Locate the cell with the specified text and output its (X, Y) center coordinate. 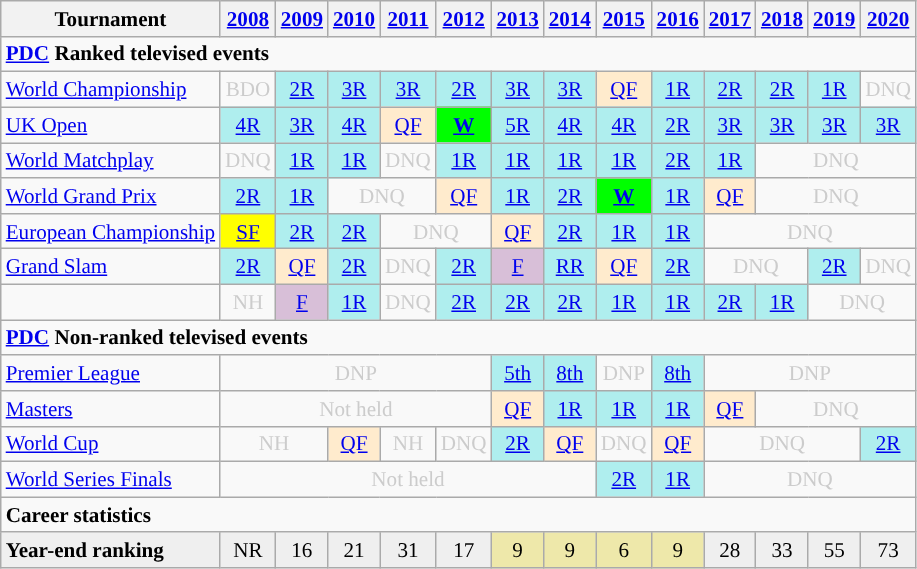
2018 (782, 18)
2013 (518, 18)
World Cup (110, 444)
World Championship (110, 90)
European Championship (110, 230)
2017 (730, 18)
2014 (570, 18)
16 (302, 550)
PDC Non-ranked televised events (458, 338)
Masters (110, 408)
2009 (302, 18)
5th (518, 372)
2020 (888, 18)
73 (888, 550)
5R (518, 124)
2012 (464, 18)
55 (834, 550)
28 (730, 550)
2015 (624, 18)
Premier League (110, 372)
PDC Ranked televised events (458, 54)
Grand Slam (110, 266)
33 (782, 550)
21 (354, 550)
BDO (248, 90)
2019 (834, 18)
17 (464, 550)
31 (408, 550)
Year-end ranking (110, 550)
World Series Finals (110, 480)
6 (624, 550)
World Grand Prix (110, 196)
RR (570, 266)
Career statistics (458, 514)
NR (248, 550)
2010 (354, 18)
UK Open (110, 124)
2008 (248, 18)
2011 (408, 18)
Tournament (110, 18)
World Matchplay (110, 160)
2016 (678, 18)
SF (248, 230)
